Search for the cell housing the specified text and yield its (x, y) center coordinate. 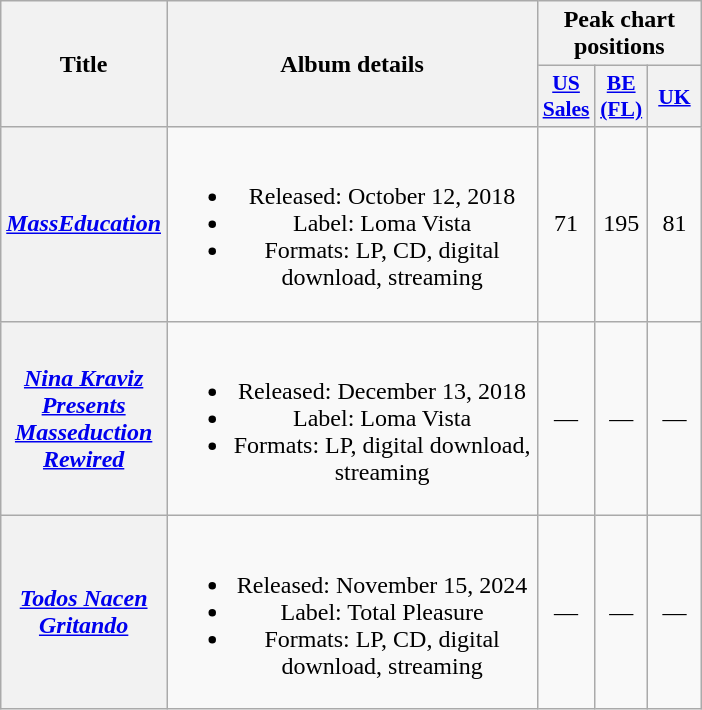
Todos Nacen Gritando (84, 612)
Released: November 15, 2024Label: Total PleasureFormats: LP, CD, digital download, streaming (352, 612)
Album details (352, 64)
BE (FL) (620, 96)
MassEducation (84, 224)
Released: December 13, 2018Label: Loma VistaFormats: LP, digital download, streaming (352, 418)
81 (674, 224)
71 (566, 224)
UK (674, 96)
Nina Kraviz Presents Masseduction Rewired (84, 418)
Title (84, 64)
Peak chart positions (620, 34)
Released: October 12, 2018Label: Loma VistaFormats: LP, CD, digital download, streaming (352, 224)
USSales (566, 96)
195 (620, 224)
